Detect which cell encompasses the target text, then output its (x, y) center coordinate. 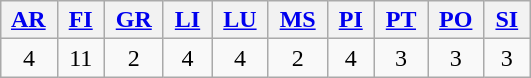
SI (507, 20)
PT (400, 20)
PI (350, 20)
MS (298, 20)
11 (80, 58)
GR (134, 20)
LU (240, 20)
AR (29, 20)
PO (456, 20)
LI (187, 20)
FI (80, 20)
